Detect which cell encompasses the target text, then output its (X, Y) center coordinate. 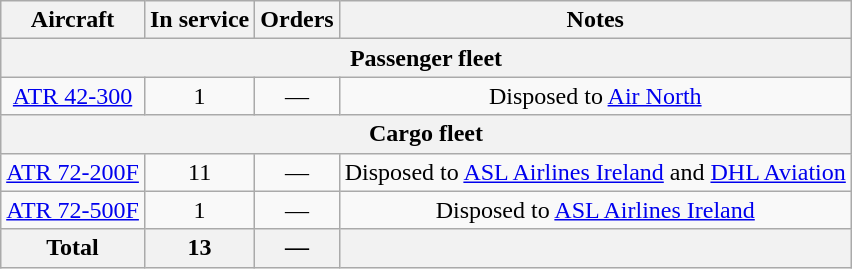
Passenger fleet (426, 58)
Aircraft (73, 20)
ATR 72-500F (73, 210)
ATR 72-200F (73, 172)
11 (199, 172)
ATR 42-300 (73, 96)
Total (73, 248)
In service (199, 20)
Notes (595, 20)
Disposed to ASL Airlines Ireland and DHL Aviation (595, 172)
Cargo fleet (426, 134)
13 (199, 248)
Disposed to ASL Airlines Ireland (595, 210)
Orders (297, 20)
Disposed to Air North (595, 96)
